Pinpoint the cell where the given text exists, returning its (X, Y) midpoint coordinate. 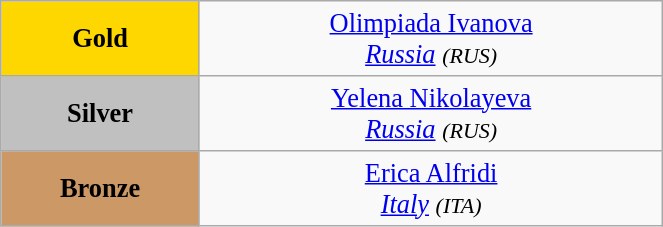
Gold (100, 38)
Erica AlfridiItaly (ITA) (430, 188)
Bronze (100, 188)
Olimpiada IvanovaRussia (RUS) (430, 38)
Yelena NikolayevaRussia (RUS) (430, 112)
Silver (100, 112)
